Output the (x, y) coordinate of the center of the cell containing the given text.  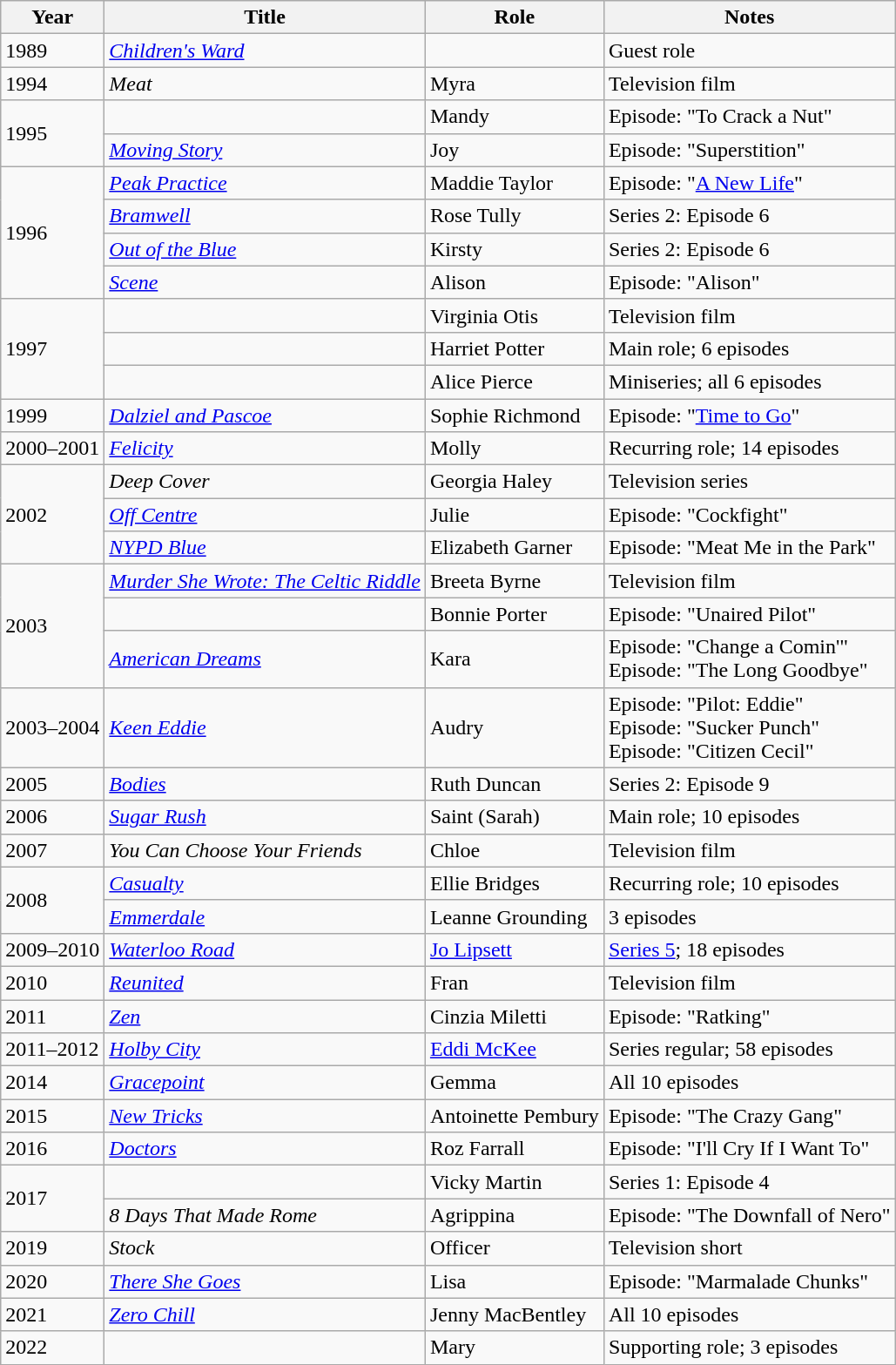
Series 2: Episode 9 (749, 784)
8 Days That Made Rome (265, 1215)
Out of the Blue (265, 249)
2016 (52, 1149)
Sophie Richmond (514, 416)
Television short (749, 1248)
Title (265, 17)
Episode: "Time to Go" (749, 416)
Gemma (514, 1083)
2007 (52, 850)
Lisa (514, 1281)
2021 (52, 1314)
2008 (52, 900)
Meat (265, 84)
2010 (52, 983)
Saint (Sarah) (514, 817)
Julie (514, 515)
Scene (265, 282)
Ellie Bridges (514, 883)
Kirsty (514, 249)
Jenny MacBentley (514, 1314)
2000–2001 (52, 449)
Zen (265, 1017)
Sugar Rush (265, 817)
Mandy (514, 117)
Antoinette Pembury (514, 1116)
Chloe (514, 850)
2015 (52, 1116)
2017 (52, 1199)
Cinzia Miletti (514, 1017)
Episode: "A New Life" (749, 183)
1989 (52, 51)
Alison (514, 282)
Episode: "Superstition" (749, 150)
Elizabeth Garner (514, 548)
Episode: "Pilot: Eddie"Episode: "Sucker Punch"Episode: "Citizen Cecil" (749, 727)
Mary (514, 1348)
Georgia Haley (514, 482)
Series 1: Episode 4 (749, 1182)
Gracepoint (265, 1083)
2009–2010 (52, 949)
Jo Lipsett (514, 949)
Virginia Otis (514, 315)
Episode: "Alison" (749, 282)
2011–2012 (52, 1050)
Bramwell (265, 216)
Reunited (265, 983)
Waterloo Road (265, 949)
Murder She Wrote: The Celtic Riddle (265, 581)
Episode: "I'll Cry If I Want To" (749, 1149)
2020 (52, 1281)
Maddie Taylor (514, 183)
Supporting role; 3 episodes (749, 1348)
2022 (52, 1348)
Children's Ward (265, 51)
Dalziel and Pascoe (265, 416)
Episode: "The Downfall of Nero" (749, 1215)
Kara (514, 659)
1996 (52, 233)
Main role; 6 episodes (749, 348)
NYPD Blue (265, 548)
1995 (52, 133)
Holby City (265, 1050)
You Can Choose Your Friends (265, 850)
Series regular; 58 episodes (749, 1050)
Stock (265, 1248)
Alice Pierce (514, 382)
2006 (52, 817)
Myra (514, 84)
2003 (52, 625)
Eddi McKee (514, 1050)
Breeta Byrne (514, 581)
Episode: "Cockfight" (749, 515)
Episode: "To Crack a Nut" (749, 117)
2014 (52, 1083)
Harriet Potter (514, 348)
Felicity (265, 449)
Molly (514, 449)
Television series (749, 482)
Off Centre (265, 515)
Emmerdale (265, 916)
Rose Tully (514, 216)
2019 (52, 1248)
Episode: "Change a Comin'"Episode: "The Long Goodbye" (749, 659)
There She Goes (265, 1281)
Fran (514, 983)
Vicky Martin (514, 1182)
Peak Practice (265, 183)
Roz Farrall (514, 1149)
Episode: "Ratking" (749, 1017)
2003–2004 (52, 727)
Episode: "Unaired Pilot" (749, 614)
Casualty (265, 883)
2005 (52, 784)
Episode: "The Crazy Gang" (749, 1116)
Miniseries; all 6 episodes (749, 382)
Recurring role; 14 episodes (749, 449)
2002 (52, 515)
Doctors (265, 1149)
1997 (52, 348)
Guest role (749, 51)
Deep Cover (265, 482)
Agrippina (514, 1215)
Recurring role; 10 episodes (749, 883)
Leanne Grounding (514, 916)
Bonnie Porter (514, 614)
Notes (749, 17)
Audry (514, 727)
3 episodes (749, 916)
Joy (514, 150)
Zero Chill (265, 1314)
Main role; 10 episodes (749, 817)
American Dreams (265, 659)
Role (514, 17)
Series 5; 18 episodes (749, 949)
Keen Eddie (265, 727)
New Tricks (265, 1116)
2011 (52, 1017)
Bodies (265, 784)
1994 (52, 84)
Ruth Duncan (514, 784)
Episode: "Meat Me in the Park" (749, 548)
Year (52, 17)
Officer (514, 1248)
Episode: "Marmalade Chunks" (749, 1281)
1999 (52, 416)
Moving Story (265, 150)
